Extract the (X, Y) coordinate from the center of the cell holding the provided text.  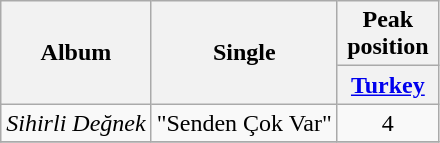
Sihirli Değnek (76, 123)
Single (244, 52)
Turkey (388, 85)
Peak position (388, 34)
"Senden Çok Var" (244, 123)
Album (76, 52)
4 (388, 123)
